Pinpoint the cell where the given text exists, returning its (X, Y) midpoint coordinate. 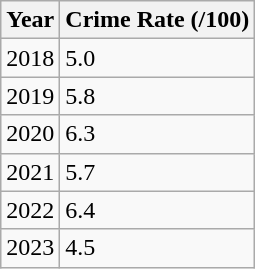
5.8 (158, 96)
Year (30, 20)
5.0 (158, 58)
2021 (30, 172)
6.4 (158, 210)
2020 (30, 134)
2022 (30, 210)
6.3 (158, 134)
5.7 (158, 172)
2019 (30, 96)
2023 (30, 248)
Crime Rate (/100) (158, 20)
2018 (30, 58)
4.5 (158, 248)
